Pinpoint the cell where the given text exists, returning its [X, Y] midpoint coordinate. 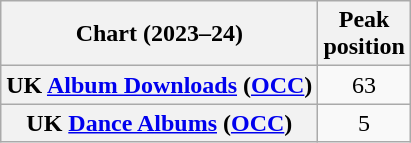
UK Dance Albums (OCC) [160, 123]
Chart (2023–24) [160, 34]
63 [364, 85]
Peakposition [364, 34]
5 [364, 123]
UK Album Downloads (OCC) [160, 85]
